For the text-containing cell, return its midpoint in [X, Y] coordinate format. 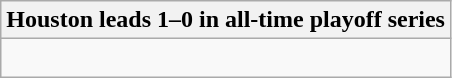
Houston leads 1–0 in all-time playoff series [226, 20]
